From the cell containing the given text, extract its center point as (x, y) coordinate. 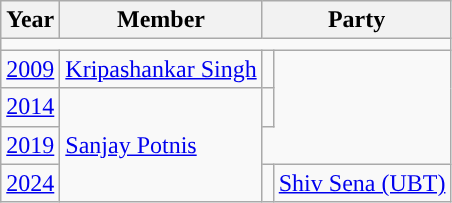
2014 (30, 107)
2009 (30, 69)
Party (356, 20)
Kripashankar Singh (161, 69)
Shiv Sena (UBT) (362, 183)
Sanjay Potnis (161, 145)
2024 (30, 183)
Member (161, 20)
2019 (30, 145)
Year (30, 20)
